Identify which cell holds the provided text, then report its (x, y) central coordinate. 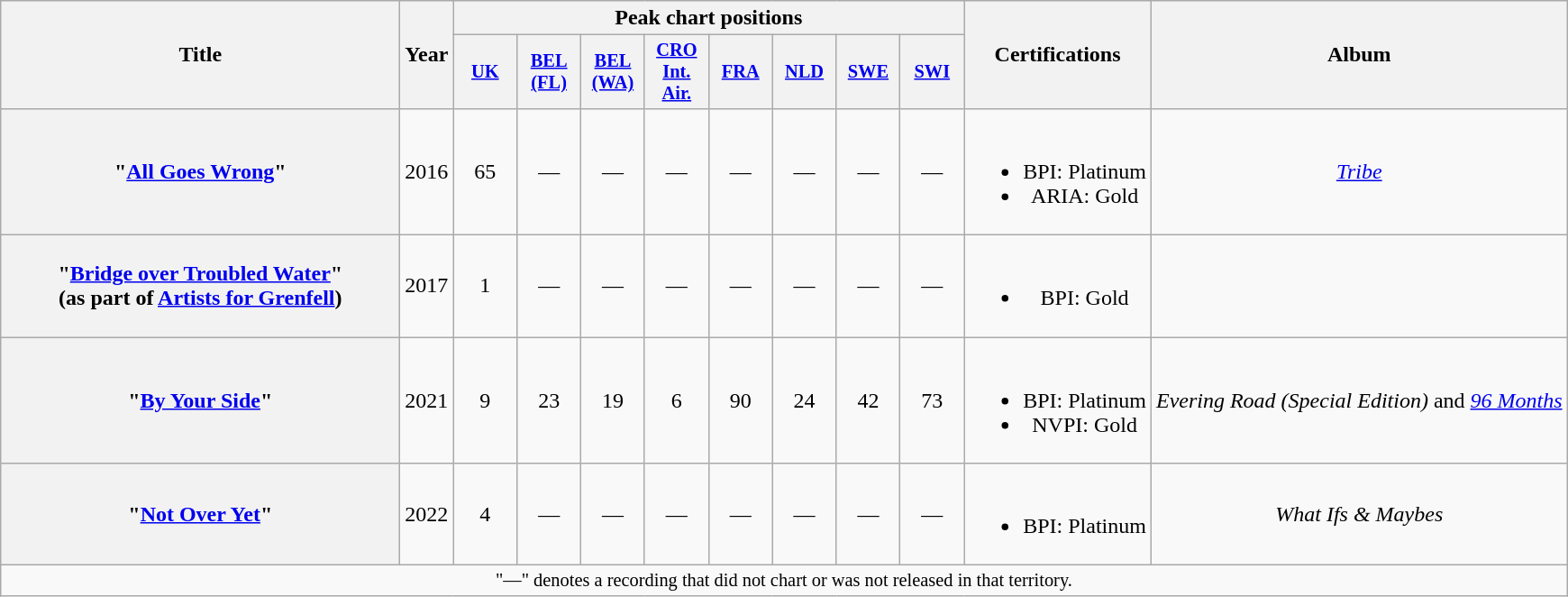
CROInt.Air. (676, 72)
"All Goes Wrong" (200, 171)
SWI (932, 72)
2017 (427, 287)
SWE (869, 72)
FRA (741, 72)
What Ifs & Maybes (1359, 514)
BPI: Gold (1058, 287)
BEL (WA) (613, 72)
BEL (FL) (550, 72)
19 (613, 400)
2021 (427, 400)
"Not Over Yet" (200, 514)
BPI: PlatinumNVPI: Gold (1058, 400)
42 (869, 400)
BPI: Platinum (1058, 514)
BPI: PlatinumARIA: Gold (1058, 171)
2016 (427, 171)
Album (1359, 55)
Certifications (1058, 55)
4 (485, 514)
UK (485, 72)
NLD (804, 72)
90 (741, 400)
"—" denotes a recording that did not chart or was not released in that territory. (784, 581)
9 (485, 400)
65 (485, 171)
Evering Road (Special Edition) and 96 Months (1359, 400)
Year (427, 55)
23 (550, 400)
"Bridge over Troubled Water"(as part of Artists for Grenfell) (200, 287)
6 (676, 400)
1 (485, 287)
Tribe (1359, 171)
2022 (427, 514)
24 (804, 400)
"By Your Side" (200, 400)
Title (200, 55)
Peak chart positions (708, 18)
73 (932, 400)
